Extract the (x, y) coordinate from the center of the cell holding the provided text.  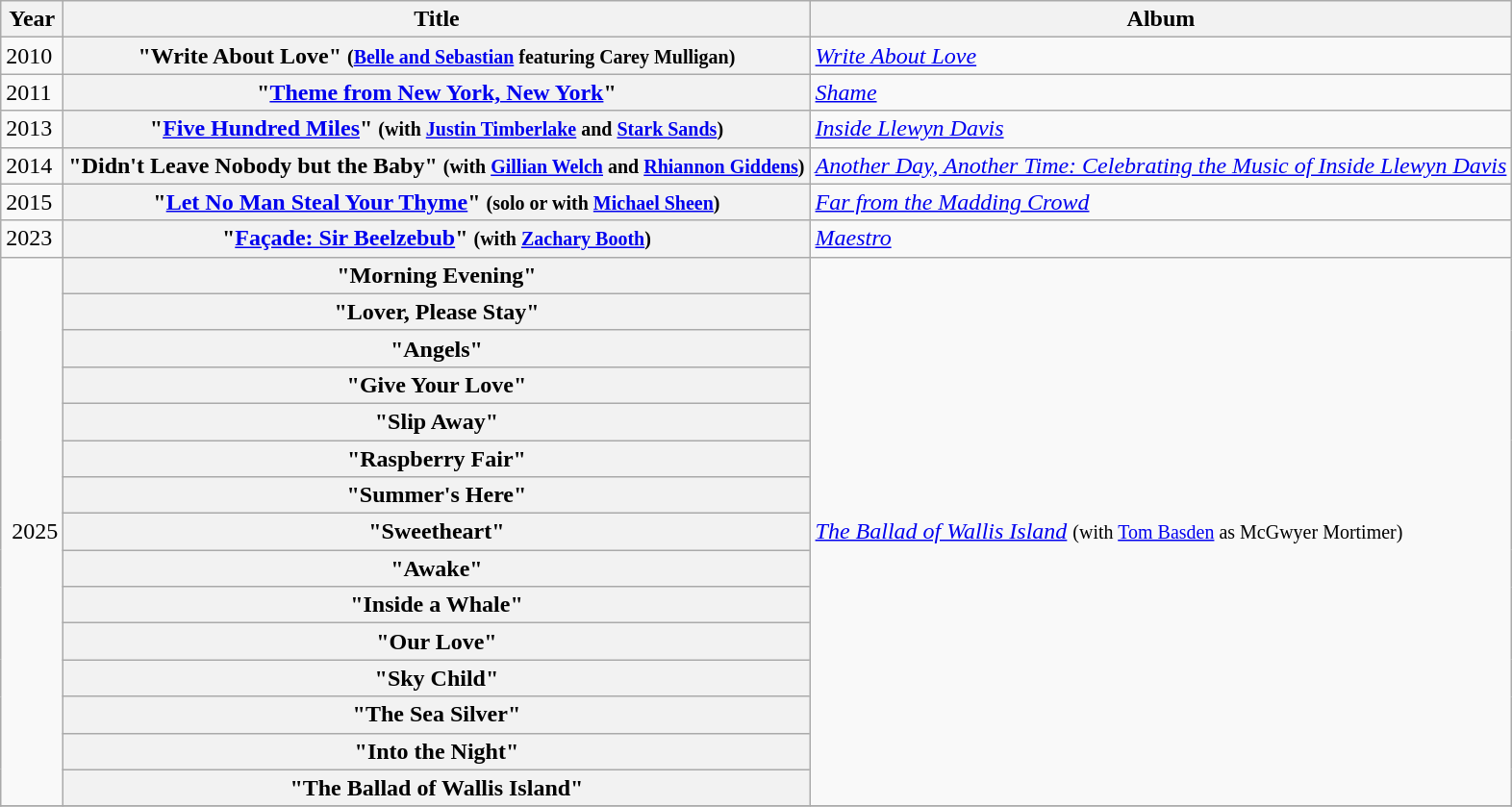
2015 (33, 202)
"Summer's Here" (437, 495)
"Morning Evening" (437, 275)
"Into the Night" (437, 751)
"Angels" (437, 348)
Far from the Madding Crowd (1161, 202)
"Façade: Sir Beelzebub" (with Zachary Booth) (437, 239)
Maestro (1161, 239)
2011 (33, 92)
Inside Llewyn Davis (1161, 129)
"The Sea Silver" (437, 715)
Another Day, Another Time: Celebrating the Music of Inside Llewyn Davis (1161, 165)
"Our Love" (437, 642)
"Theme from New York, New York" (437, 92)
"Write About Love" (Belle and Sebastian featuring Carey Mulligan) (437, 56)
"Slip Away" (437, 421)
"Five Hundred Miles" (with Justin Timberlake and Stark Sands) (437, 129)
"Lover, Please Stay" (437, 312)
Write About Love (1161, 56)
"Let No Man Steal Your Thyme" (solo or with Michael Sheen) (437, 202)
"Didn't Leave Nobody but the Baby" (with Gillian Welch and Rhiannon Giddens) (437, 165)
"Awake" (437, 568)
Year (33, 19)
The Ballad of Wallis Island (with Tom Basden as McGwyer Mortimer) (1161, 531)
2014 (33, 165)
"Raspberry Fair" (437, 459)
"The Ballad of Wallis Island" (437, 788)
"Give Your Love" (437, 385)
"Sky Child" (437, 678)
Album (1161, 19)
Title (437, 19)
Shame (1161, 92)
2023 (33, 239)
"Inside a Whale" (437, 605)
2025 (33, 531)
2013 (33, 129)
2010 (33, 56)
"Sweetheart" (437, 532)
